Search for the cell housing the specified text and yield its (X, Y) center coordinate. 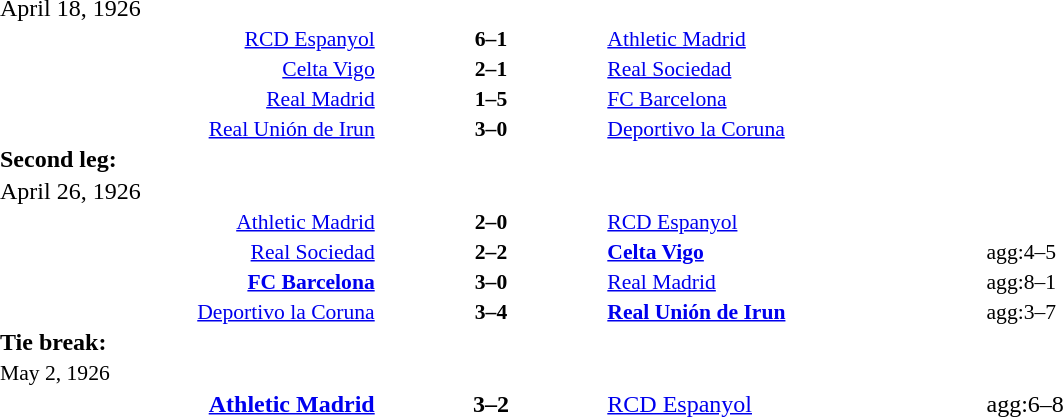
Real Madrid (795, 282)
Real Sociedad (795, 68)
6–1 (492, 38)
2–0 (492, 222)
2–2 (492, 252)
1–5 (492, 98)
Celta Vigo (795, 252)
Deportivo la Coruna (795, 128)
Real Unión de Irun (795, 312)
3–4 (492, 312)
RCD Espanyol (795, 222)
FC Barcelona (795, 98)
Athletic Madrid (795, 38)
2–1 (492, 68)
